Detect which cell encompasses the target text, then output its (x, y) center coordinate. 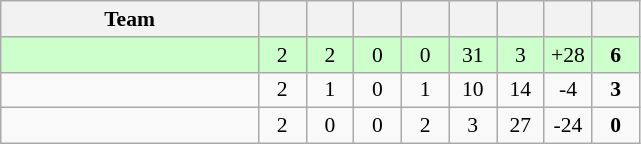
27 (520, 126)
6 (616, 55)
Team (130, 19)
-4 (568, 90)
+28 (568, 55)
31 (473, 55)
-24 (568, 126)
14 (520, 90)
10 (473, 90)
